Detect which cell encompasses the target text, then output its [X, Y] center coordinate. 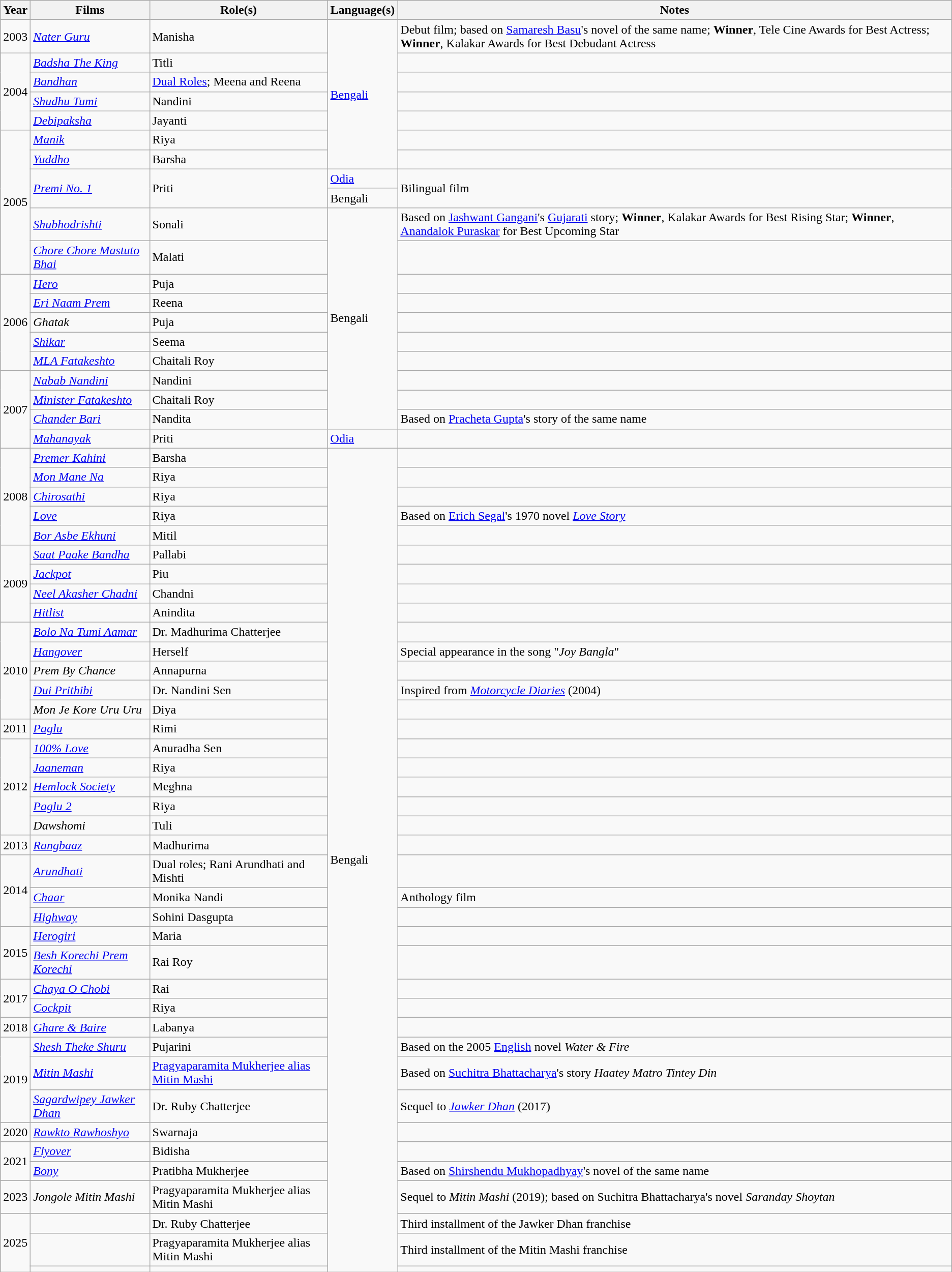
Saat Paake Bandha [90, 554]
Flyover [90, 1151]
Chandni [239, 594]
Premer Kahini [90, 458]
Malati [239, 257]
Bolo Na Tumi Aamar [90, 632]
Based on Shirshendu Mukhopadhyay's novel of the same name [674, 1171]
Sequel to Mitin Mashi (2019); based on Suchitra Bhattacharya's novel Saranday Shoytan [674, 1197]
Cockpit [90, 1008]
Bandhan [90, 82]
2004 [15, 92]
Paglu 2 [90, 806]
2014 [15, 890]
2010 [15, 671]
Rimi [239, 729]
2012 [15, 787]
Based on Jashwant Gangani's Gujarati story; Winner, Kalakar Awards for Best Rising Star; Winner, Anandalok Puraskar for Best Upcoming Star [674, 224]
Tuli [239, 825]
Bony [90, 1171]
Chaar [90, 897]
Nabab Nandini [90, 380]
Premi No. 1 [90, 188]
Bidisha [239, 1151]
Shubhodrishti [90, 224]
Dui Prithibi [90, 690]
Pallabi [239, 554]
Minister Fatakeshto [90, 400]
100% Love [90, 748]
Swarnaja [239, 1132]
Sagardwipey Jawker Dhan [90, 1106]
Dr. Madhurima Chatterjee [239, 632]
Meghna [239, 787]
Jayanti [239, 121]
Based on the 2005 English novel Water & Fire [674, 1047]
Sonali [239, 224]
Anuradha Sen [239, 748]
Dual Roles; Meena and Reena [239, 82]
Dual roles; Rani Arundhati and Mishti [239, 871]
Manisha [239, 37]
2013 [15, 845]
Seema [239, 342]
2023 [15, 1197]
2005 [15, 202]
2011 [15, 729]
Chirosathi [90, 496]
Nandita [239, 419]
Bilingual film [674, 188]
Mitil [239, 535]
Ghatak [90, 322]
2025 [15, 1243]
2007 [15, 409]
Based on Suchitra Bhattacharya's story Haatey Matro Tintey Din [674, 1073]
Pratibha Mukherjee [239, 1171]
Debipaksha [90, 121]
Chaya O Chobi [90, 989]
Role(s) [239, 10]
Shesh Theke Shuru [90, 1047]
Third installment of the Jawker Dhan franchise [674, 1223]
Monika Nandi [239, 897]
Third installment of the Mitin Mashi franchise [674, 1249]
Mon Je Kore Uru Uru [90, 709]
Pujarini [239, 1047]
Anthology film [674, 897]
Special appearance in the song "Joy Bangla" [674, 652]
Herogiri [90, 936]
Year [15, 10]
Sequel to Jawker Dhan (2017) [674, 1106]
Jackpot [90, 574]
Based on Erich Segal's 1970 novel Love Story [674, 516]
Love [90, 516]
Inspired from Motorcycle Diaries (2004) [674, 690]
Piu [239, 574]
Dawshomi [90, 825]
Hitlist [90, 613]
Reena [239, 303]
Madhurima [239, 845]
Notes [674, 10]
Diya [239, 709]
Nater Guru [90, 37]
MLA Fatakeshto [90, 361]
Rai Roy [239, 962]
Jaaneman [90, 767]
Chander Bari [90, 419]
Titli [239, 63]
Maria [239, 936]
Neel Akasher Chadni [90, 594]
Chore Chore Mastuto Bhai [90, 257]
Hero [90, 283]
Sohini Dasgupta [239, 917]
Hemlock Society [90, 787]
2006 [15, 322]
Eri Naam Prem [90, 303]
Paglu [90, 729]
Highway [90, 917]
Besh Korechi Prem Korechi [90, 962]
Shikar [90, 342]
2017 [15, 998]
Hangover [90, 652]
Shudhu Tumi [90, 101]
Yuddho [90, 159]
Labanya [239, 1027]
2020 [15, 1132]
Dr. Nandini Sen [239, 690]
Based on Pracheta Gupta's story of the same name [674, 419]
Prem By Chance [90, 671]
Rangbaaz [90, 845]
Jongole Mitin Mashi [90, 1197]
Rawkto Rawhoshyo [90, 1132]
2008 [15, 496]
2009 [15, 583]
Ghare & Baire [90, 1027]
2021 [15, 1161]
Rai [239, 989]
2003 [15, 37]
Badsha The King [90, 63]
Bor Asbe Ekhuni [90, 535]
Mitin Mashi [90, 1073]
2019 [15, 1080]
Films [90, 10]
Herself [239, 652]
Annapurna [239, 671]
Anindita [239, 613]
Manik [90, 140]
Mahanayak [90, 438]
Language(s) [363, 10]
2015 [15, 953]
2018 [15, 1027]
Arundhati [90, 871]
Mon Mane Na [90, 477]
